Search for the cell housing the specified text and yield its [X, Y] center coordinate. 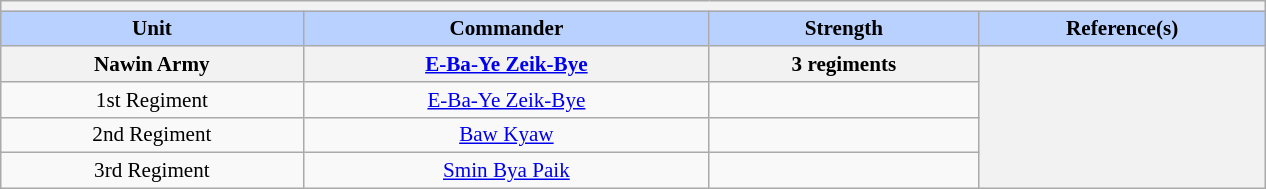
Nawin Army [152, 64]
Commander [507, 28]
2nd Regiment [152, 134]
Strength [844, 28]
3rd Regiment [152, 170]
Baw Kyaw [507, 134]
1st Regiment [152, 100]
Reference(s) [1122, 28]
Smin Bya Paik [507, 170]
3 regiments [844, 64]
Unit [152, 28]
